Capture the cell that displays the provided text and extract its (X, Y) central coordinate. 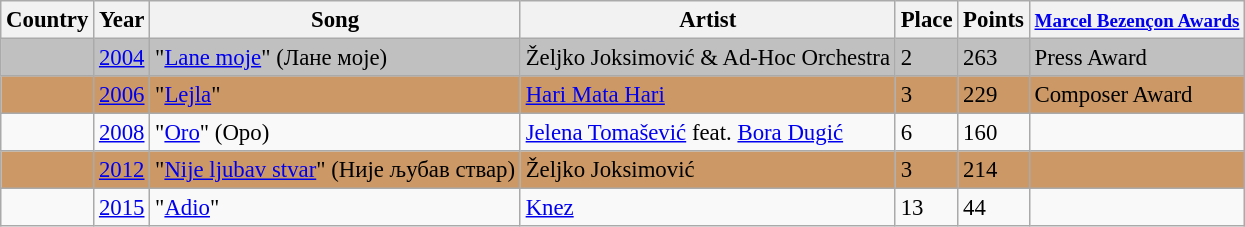
2015 (122, 208)
"Nije ljubav stvar" (Није љубав ствар) (336, 170)
2012 (122, 170)
Željko Joksimović (708, 170)
13 (926, 208)
160 (994, 133)
"Adio" (336, 208)
2006 (122, 95)
2004 (122, 58)
44 (994, 208)
Press Award (1137, 58)
Year (122, 20)
2008 (122, 133)
"Lane moje" (Лане моје) (336, 58)
Composer Award (1137, 95)
6 (926, 133)
263 (994, 58)
Country (48, 20)
Marcel Bezençon Awards (1137, 20)
229 (994, 95)
Artist (708, 20)
214 (994, 170)
Knez (708, 208)
Željko Joksimović & Ad-Hoc Orchestra (708, 58)
Points (994, 20)
Place (926, 20)
2 (926, 58)
Song (336, 20)
Jelena Tomašević feat. Bora Dugić (708, 133)
Hari Mata Hari (708, 95)
"Oro" (Оро) (336, 133)
"Lejla" (336, 95)
